Provide the [x, y] coordinate of the cell's center where the given text is located.  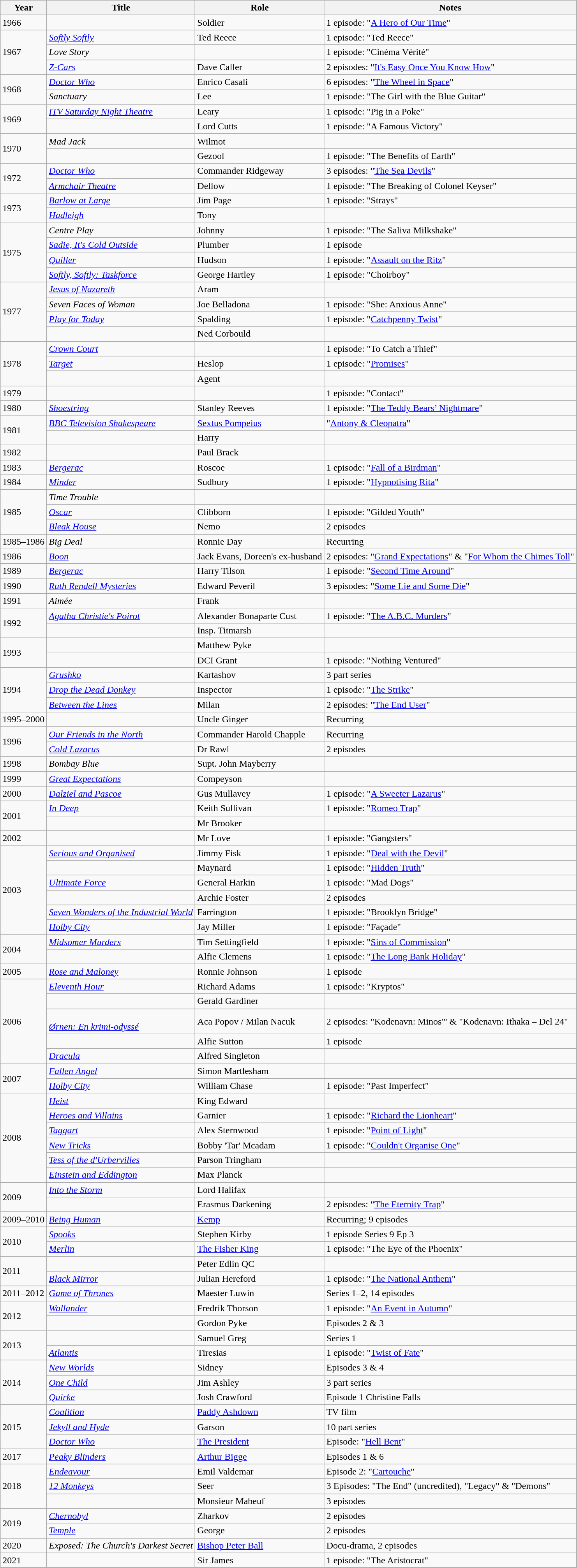
Kemp [259, 1219]
Heroes and Villains [121, 1115]
Drop the Dead Donkey [121, 690]
1993 [23, 653]
Alexander Bonaparte Cust [259, 616]
Enrico Casali [259, 82]
2009–2010 [23, 1219]
Dave Caller [259, 67]
Gerald Gardiner [259, 1001]
Temple [121, 1531]
1 episode: "Contact" [450, 393]
Midsomer Murders [121, 942]
1 episode: "Point of Light" [450, 1130]
Docu-drama, 2 episodes [450, 1545]
Edward Peveril [259, 586]
1970 [23, 148]
Spooks [121, 1234]
Ultimate Force [121, 882]
Dr Rawl [259, 749]
Barlow at Large [121, 201]
Paddy Ashdown [259, 1412]
Target [121, 363]
Title [121, 8]
2003 [23, 890]
Episode 2: "Cartouche" [450, 1471]
1985 [23, 512]
Josh Crawford [259, 1397]
In Deep [121, 808]
Gezool [259, 156]
Cold Lazarus [121, 749]
Aca Popov / Milan Nacuk [259, 1021]
Centre Play [121, 230]
Episode 1 Christine Falls [450, 1397]
Dalziel and Pascoe [121, 794]
Wilmot [259, 141]
Bobby 'Tar' Mcadam [259, 1145]
William Chase [259, 1086]
Ted Reece [259, 37]
Milan [259, 705]
Jack Evans, Doreen's ex-husband [259, 556]
General Harkin [259, 882]
Monsieur Mabeuf [259, 1501]
Farrington [259, 912]
Sudbury [259, 482]
Plumber [259, 245]
Between the Lines [121, 705]
King Edward [259, 1101]
2013 [23, 1345]
Maynard [259, 868]
Dracula [121, 1056]
1995–2000 [23, 720]
Aram [259, 289]
Peter Edlin QC [259, 1264]
Mr Brooker [259, 823]
Alfie Clemens [259, 957]
Bombay Blue [121, 764]
1 episode: "Hypnotising Rita" [450, 482]
1 episode: "Brooklyn Bridge" [450, 912]
1 episode: "The National Anthem" [450, 1279]
1 episode: "Ted Reece" [450, 37]
Sidney [259, 1367]
2 episodes: "Kodenavn: Minos"' & "Kodenavn: Ithaka – Del 24" [450, 1021]
Grushko [121, 675]
1 episode: "Cinéma Vérité" [450, 52]
1 episode: "The Teddy Bears’ Nightmare" [450, 408]
Gordon Pyke [259, 1323]
Tiresias [259, 1353]
Role [259, 8]
1 episode: "Choirboy" [450, 275]
Sadie, It's Cold Outside [121, 245]
Harry Tilson [259, 571]
Sir James [259, 1560]
1 episode: "The Eye of the Phoenix" [450, 1249]
Ørnen: En krimi-odyssé [121, 1021]
Series 1 [450, 1338]
Armchair Theatre [121, 186]
Time Trouble [121, 497]
Ronnie Day [259, 541]
1 episode: "The Benefits of Earth" [450, 156]
Fredrik Thorson [259, 1308]
Garson [259, 1427]
George Hartley [259, 275]
1 episode: "Fall of a Birdman" [450, 467]
Jim Ashley [259, 1383]
Paul Brack [259, 453]
1 episode: "A Famous Victory" [450, 126]
1 episode: "The Long Bank Holiday" [450, 957]
1 episode: "Gilded Youth" [450, 512]
1 episode: "Façade" [450, 927]
1999 [23, 779]
2 episodes: "The Eternity Trap" [450, 1205]
10 part series [450, 1427]
The Fisher King [259, 1249]
1 episode: "Deal with the Devil" [450, 853]
Maester Luwin [259, 1293]
Recurring; 9 episodes [450, 1219]
Uncle Ginger [259, 720]
1 episode: "Hidden Truth" [450, 868]
George [259, 1531]
1968 [23, 89]
"Antony & Cleopatra" [450, 423]
Ronnie Johnson [259, 972]
Jekyll and Hyde [121, 1427]
1985–1986 [23, 541]
Hadleigh [121, 215]
Oscar [121, 512]
1980 [23, 408]
1 episode: "Gangsters" [450, 838]
Jesus of Nazareth [121, 289]
Softly, Softly: Taskforce [121, 275]
1 episode: "To Catch a Thief" [450, 349]
Our Friends in the North [121, 734]
2002 [23, 838]
Parson Tringham [259, 1160]
Samuel Greg [259, 1338]
Frank [259, 601]
Aimée [121, 601]
Bleak House [121, 527]
Mr Love [259, 838]
Chernobyl [121, 1516]
1 episode: "Past Imperfect" [450, 1086]
Seer [259, 1486]
Coalition [121, 1412]
Eleventh Hour [121, 986]
Dellow [259, 186]
Keith Sullivan [259, 808]
Shoestring [121, 408]
Big Deal [121, 541]
1984 [23, 482]
Insp. Titmarsh [259, 630]
Garnier [259, 1115]
Rose and Maloney [121, 972]
2 episodes: "Grand Expectations" & "For Whom the Chimes Toll" [450, 556]
2001 [23, 816]
2011 [23, 1271]
Atlantis [121, 1353]
Hudson [259, 260]
2021 [23, 1560]
Crown Court [121, 349]
2012 [23, 1316]
1 episode: "Sins of Commission" [450, 942]
1 episode: "A Sweeter Lazarus" [450, 794]
12 Monkeys [121, 1486]
Lee [259, 97]
Ruth Rendell Mysteries [121, 586]
2004 [23, 949]
1 episode: "Richard the Lionheart" [450, 1115]
Jim Page [259, 201]
1966 [23, 23]
Compeyson [259, 779]
Archie Foster [259, 897]
1 episode: "Nothing Ventured" [450, 660]
1989 [23, 571]
Year [23, 8]
1 episode: "The Saliva Milkshake" [450, 230]
TV film [450, 1412]
2005 [23, 972]
New Worlds [121, 1367]
1992 [23, 623]
Game of Thrones [121, 1293]
1 episode: "The Aristocrat" [450, 1560]
1979 [23, 393]
Joe Belladona [259, 304]
Black Mirror [121, 1279]
Supt. John Mayberry [259, 764]
1990 [23, 586]
Stephen Kirby [259, 1234]
Alfred Singleton [259, 1056]
1994 [23, 690]
1996 [23, 742]
1 episode: "A Hero of Our Time" [450, 23]
Simon Martlesham [259, 1071]
1 episode: "Assault on the Ritz" [450, 260]
1 episode: "Kryptos" [450, 986]
Commander Harold Chapple [259, 734]
Zharkov [259, 1516]
1 episode: "She: Anxious Anne" [450, 304]
1 episode Series 9 Ep 3 [450, 1234]
Episodes 1 & 6 [450, 1457]
1 episode: "The Breaking of Colonel Keyser" [450, 186]
Sanctuary [121, 97]
1 episode: "Mad Dogs" [450, 882]
2015 [23, 1427]
Soldier [259, 23]
1 episode: "An Event in Autumn" [450, 1308]
2008 [23, 1138]
New Tricks [121, 1145]
2006 [23, 1021]
Lord Cutts [259, 126]
1982 [23, 453]
1 episode: "Second Time Around" [450, 571]
1 episode: "The A.B.C. Murders" [450, 616]
Sextus Pompeius [259, 423]
Leary [259, 111]
2019 [23, 1523]
Harry [259, 438]
Clibborn [259, 512]
Endeavour [121, 1471]
Roscoe [259, 467]
Max Planck [259, 1175]
Seven Faces of Woman [121, 304]
Being Human [121, 1219]
2 episodes: "It's Easy Once You Know How" [450, 67]
1981 [23, 430]
1998 [23, 764]
Seven Wonders of the Industrial World [121, 912]
Quiller [121, 260]
Into the Storm [121, 1190]
DCI Grant [259, 660]
1 episode: "Romeo Trap" [450, 808]
1 episode: "Twist of Fate" [450, 1353]
Tess of the d'Urbervilles [121, 1160]
1 episode: "Pig in a Poke" [450, 111]
Jay Miller [259, 927]
Exposed: The Church's Darkest Secret [121, 1545]
Minder [121, 482]
Merlin [121, 1249]
One Child [121, 1383]
Love Story [121, 52]
Gus Mullavey [259, 794]
3 episodes: "Some Lie and Some Die" [450, 586]
1 episode: "The Strike" [450, 690]
Ned Corbould [259, 334]
1978 [23, 363]
2014 [23, 1382]
The President [259, 1442]
Kartashov [259, 675]
1 episode: "Strays" [450, 201]
Z-Cars [121, 67]
Wallander [121, 1308]
Agent [259, 378]
1973 [23, 208]
Spalding [259, 319]
Episodes 2 & 3 [450, 1323]
2009 [23, 1197]
1 episode: "Catchpenny Twist" [450, 319]
Notes [450, 8]
Stanley Reeves [259, 408]
6 episodes: "The Wheel in Space" [450, 82]
Softly Softly [121, 37]
Boon [121, 556]
Episodes 3 & 4 [450, 1367]
2017 [23, 1457]
Tony [259, 215]
1969 [23, 119]
1986 [23, 556]
Julian Hereford [259, 1279]
Jimmy Fisk [259, 853]
2007 [23, 1078]
Fallen Angel [121, 1071]
Series 1–2, 14 episodes [450, 1293]
1975 [23, 252]
Erasmus Darkening [259, 1205]
3 episodes: "The Sea Devils" [450, 171]
1967 [23, 52]
2 episodes: "The End User" [450, 705]
3 episodes [450, 1501]
Emil Valdemar [259, 1471]
Play for Today [121, 319]
1991 [23, 601]
1972 [23, 178]
Peaky Blinders [121, 1457]
2020 [23, 1545]
Heist [121, 1101]
2010 [23, 1242]
Commander Ridgeway [259, 171]
1 episode: "Couldn't Organise One" [450, 1145]
Johnny [259, 230]
Lord Halifax [259, 1190]
Great Expectations [121, 779]
Mad Jack [121, 141]
Tim Settingfield [259, 942]
Agatha Christie's Poirot [121, 616]
2000 [23, 794]
Richard Adams [259, 986]
Nemo [259, 527]
Inspector [259, 690]
1983 [23, 467]
Alfie Sutton [259, 1041]
Matthew Pyke [259, 645]
Taggart [121, 1130]
ITV Saturday Night Theatre [121, 111]
2018 [23, 1486]
3 Episodes: "The End" (uncredited), "Legacy" & "Demons" [450, 1486]
1977 [23, 312]
BBC Television Shakespeare [121, 423]
Quirke [121, 1397]
Bishop Peter Ball [259, 1545]
Episode: "Hell Bent" [450, 1442]
1 episode: "Promises" [450, 363]
1 episode: "The Girl with the Blue Guitar" [450, 97]
Einstein and Eddington [121, 1175]
Alex Sternwood [259, 1130]
Arthur Bigge [259, 1457]
2011–2012 [23, 1293]
Heslop [259, 363]
Serious and Organised [121, 853]
